From the cell containing the given text, extract its center point as (X, Y) coordinate. 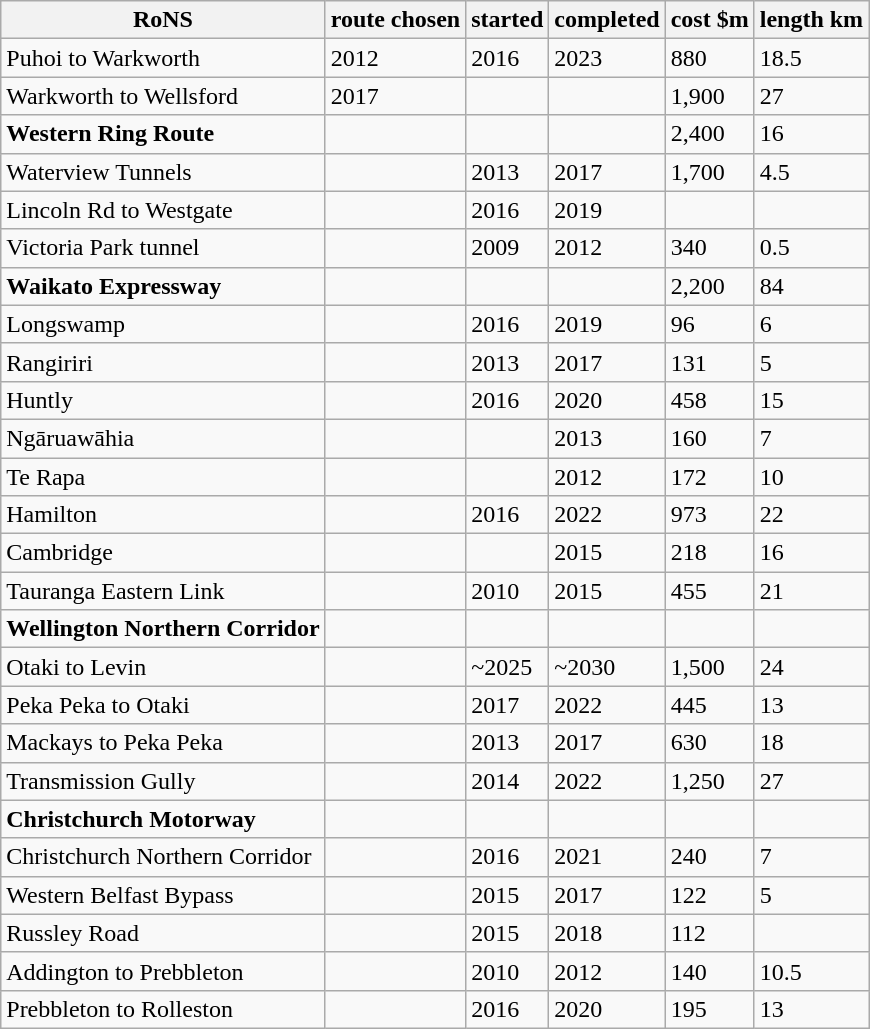
Russley Road (163, 933)
880 (710, 58)
973 (710, 515)
2,200 (710, 286)
Waterview Tunnels (163, 172)
1,250 (710, 781)
122 (710, 895)
218 (710, 553)
1,500 (710, 667)
Te Rapa (163, 477)
131 (710, 362)
Longswamp (163, 324)
Tauranga Eastern Link (163, 591)
~2025 (508, 667)
18.5 (811, 58)
445 (710, 705)
10.5 (811, 971)
Mackays to Peka Peka (163, 743)
Christchurch Motorway (163, 819)
route chosen (396, 20)
240 (710, 857)
Western Ring Route (163, 134)
2023 (607, 58)
6 (811, 324)
Transmission Gully (163, 781)
2,400 (710, 134)
Warkworth to Wellsford (163, 96)
Prebbleton to Rolleston (163, 1009)
Western Belfast Bypass (163, 895)
length km (811, 20)
Victoria Park tunnel (163, 248)
0.5 (811, 248)
10 (811, 477)
Hamilton (163, 515)
22 (811, 515)
~2030 (607, 667)
Ngāruawāhia (163, 438)
15 (811, 400)
2014 (508, 781)
Wellington Northern Corridor (163, 629)
cost $m (710, 20)
Puhoi to Warkworth (163, 58)
Huntly (163, 400)
172 (710, 477)
84 (811, 286)
Otaki to Levin (163, 667)
160 (710, 438)
Cambridge (163, 553)
Rangiriri (163, 362)
140 (710, 971)
112 (710, 933)
2018 (607, 933)
1,700 (710, 172)
started (508, 20)
Christchurch Northern Corridor (163, 857)
455 (710, 591)
18 (811, 743)
96 (710, 324)
2021 (607, 857)
completed (607, 20)
630 (710, 743)
1,900 (710, 96)
195 (710, 1009)
24 (811, 667)
Addington to Prebbleton (163, 971)
21 (811, 591)
4.5 (811, 172)
RoNS (163, 20)
458 (710, 400)
2009 (508, 248)
Waikato Expressway (163, 286)
Peka Peka to Otaki (163, 705)
340 (710, 248)
Lincoln Rd to Westgate (163, 210)
